Extract the (X, Y) coordinate from the center of the cell holding the provided text.  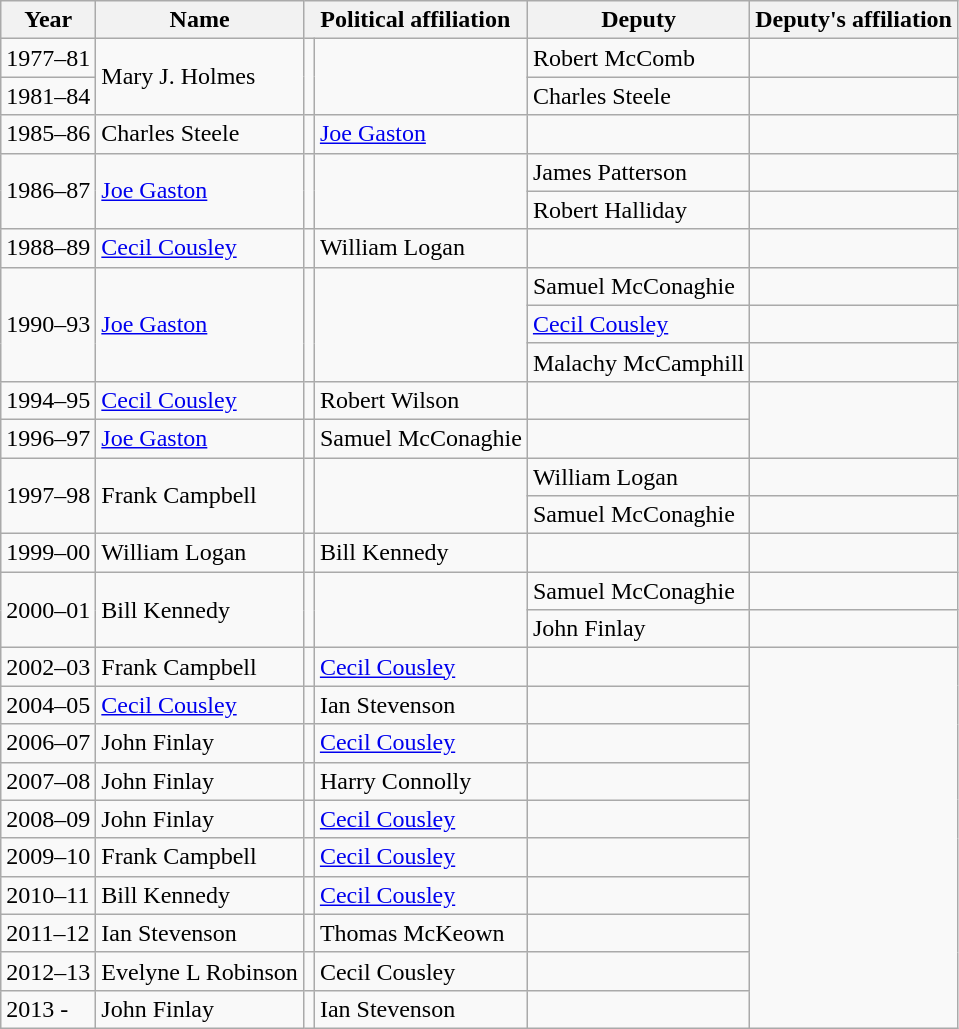
James Patterson (638, 172)
1977–81 (48, 58)
2008–09 (48, 819)
2011–12 (48, 933)
1986–87 (48, 191)
Robert Halliday (638, 210)
2006–07 (48, 743)
Evelyne L Robinson (200, 971)
2010–11 (48, 895)
1981–84 (48, 96)
1997–98 (48, 496)
Malachy McCamphill (638, 362)
2002–03 (48, 667)
1985–86 (48, 134)
Name (200, 20)
Political affiliation (415, 20)
1999–00 (48, 553)
Robert Wilson (420, 400)
1994–95 (48, 400)
1990–93 (48, 324)
2000–01 (48, 610)
Deputy's affiliation (854, 20)
Deputy (638, 20)
1988–89 (48, 248)
Year (48, 20)
2009–10 (48, 857)
2012–13 (48, 971)
2007–08 (48, 781)
2013 - (48, 1009)
Harry Connolly (420, 781)
1996–97 (48, 438)
2004–05 (48, 705)
Mary J. Holmes (200, 77)
Thomas McKeown (420, 933)
Robert McComb (638, 58)
